Find where the given text appears and provide that cell's center as [X, Y] coordinate. 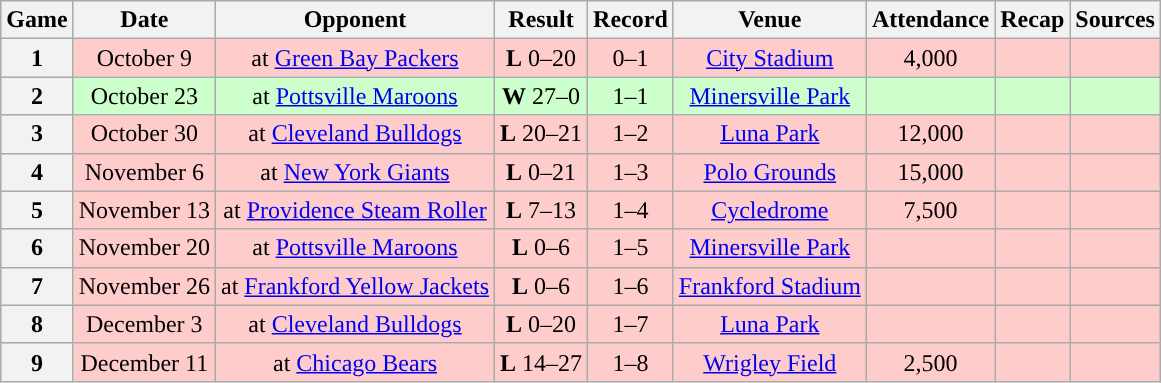
1–6 [631, 286]
2 [37, 96]
October 30 [144, 134]
Recap [1032, 20]
1–5 [631, 248]
1–3 [631, 172]
November 13 [144, 210]
7 [37, 286]
5 [37, 210]
City Stadium [770, 58]
at New York Giants [354, 172]
at Providence Steam Roller [354, 210]
L 14–27 [542, 362]
Game [37, 20]
4 [37, 172]
December 3 [144, 324]
at Chicago Bears [354, 362]
November 6 [144, 172]
Result [542, 20]
12,000 [930, 134]
Venue [770, 20]
November 26 [144, 286]
Opponent [354, 20]
Frankford Stadium [770, 286]
at Frankford Yellow Jackets [354, 286]
W 27–0 [542, 96]
1 [37, 58]
November 20 [144, 248]
L 20–21 [542, 134]
Attendance [930, 20]
at Green Bay Packers [354, 58]
8 [37, 324]
3 [37, 134]
Date [144, 20]
1–1 [631, 96]
2,500 [930, 362]
7,500 [930, 210]
1–8 [631, 362]
1–2 [631, 134]
L 0–21 [542, 172]
15,000 [930, 172]
October 9 [144, 58]
1–4 [631, 210]
L 7–13 [542, 210]
December 11 [144, 362]
6 [37, 248]
Record [631, 20]
October 23 [144, 96]
Sources [1116, 20]
Polo Grounds [770, 172]
0–1 [631, 58]
1–7 [631, 324]
Wrigley Field [770, 362]
Cycledrome [770, 210]
4,000 [930, 58]
9 [37, 362]
